For the text-containing cell, return its midpoint in (X, Y) coordinate format. 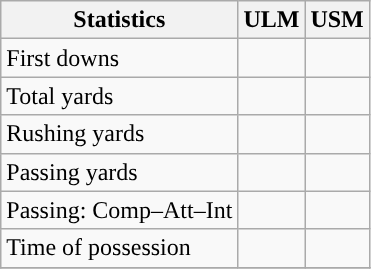
Statistics (120, 20)
Time of possession (120, 248)
Rushing yards (120, 134)
Total yards (120, 96)
ULM (272, 20)
Passing yards (120, 172)
USM (337, 20)
First downs (120, 58)
Passing: Comp–Att–Int (120, 210)
